From the cell containing the given text, extract its center point as [x, y] coordinate. 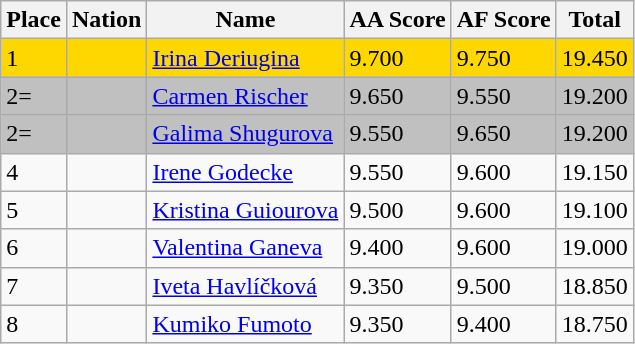
4 [34, 172]
Carmen Rischer [246, 96]
1 [34, 58]
8 [34, 324]
19.450 [594, 58]
19.100 [594, 210]
Kumiko Fumoto [246, 324]
Place [34, 20]
Irene Godecke [246, 172]
7 [34, 286]
18.850 [594, 286]
18.750 [594, 324]
Valentina Ganeva [246, 248]
AA Score [398, 20]
Irina Deriugina [246, 58]
Nation [106, 20]
6 [34, 248]
Kristina Guiourova [246, 210]
Total [594, 20]
Iveta Havlíčková [246, 286]
AF Score [504, 20]
9.700 [398, 58]
9.750 [504, 58]
19.150 [594, 172]
Galima Shugurova [246, 134]
19.000 [594, 248]
5 [34, 210]
Name [246, 20]
